Output the [x, y] coordinate of the center of the cell containing the given text.  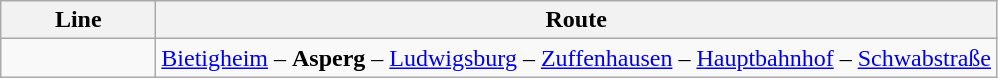
Bietigheim – Asperg – Ludwigsburg – Zuffenhausen – Hauptbahnhof – Schwabstraße [576, 58]
Line [78, 20]
Route [576, 20]
